Extract the [X, Y] coordinate from the center of the cell holding the provided text.  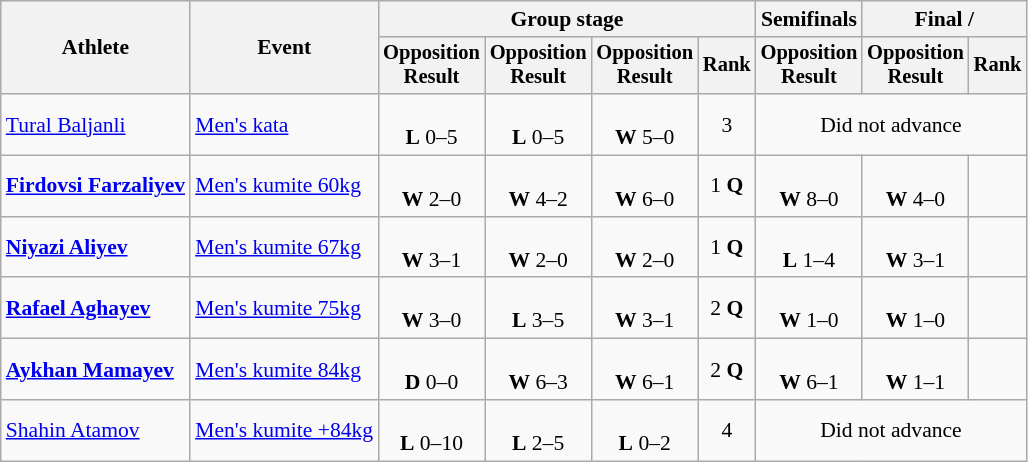
Niyazi Aliyev [96, 248]
Event [284, 48]
Group stage [566, 19]
Athlete [96, 48]
W 4–0 [916, 186]
Tural Baljanli [96, 124]
L 1–4 [810, 248]
Men's kumite 60kg [284, 186]
L 0–10 [432, 430]
W 3–0 [432, 308]
Aykhan Mamayev [96, 370]
L 3–5 [538, 308]
W 1–1 [916, 370]
Rafael Aghayev [96, 308]
Men's kumite 84kg [284, 370]
Men's kata [284, 124]
L 0–2 [644, 430]
W 6–0 [644, 186]
Men's kumite 67kg [284, 248]
Men's kumite +84kg [284, 430]
W 4–2 [538, 186]
Final / [944, 19]
W 6–3 [538, 370]
W 8–0 [810, 186]
D 0–0 [432, 370]
Shahin Atamov [96, 430]
Semifinals [810, 19]
4 [727, 430]
3 [727, 124]
Firdovsi Farzaliyev [96, 186]
W 5–0 [644, 124]
Men's kumite 75kg [284, 308]
L 2–5 [538, 430]
